Detect which cell encompasses the target text, then output its (X, Y) center coordinate. 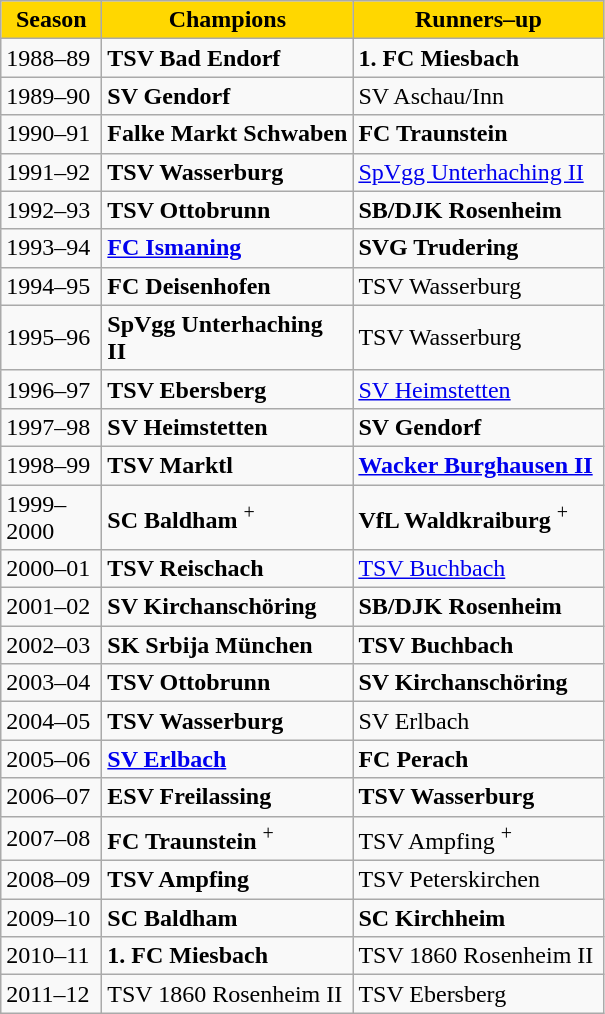
VfL Waldkraiburg + (478, 516)
FC Traunstein + (228, 838)
2000–01 (52, 569)
Season (52, 20)
1998–99 (52, 465)
Falke Markt Schwaben (228, 134)
Runners–up (478, 20)
SC Kirchheim (478, 918)
2004–05 (52, 721)
TSV Marktl (228, 465)
TSV Bad Endorf (228, 58)
1994–95 (52, 286)
FC Ismaning (228, 248)
1992–93 (52, 210)
SK Srbija München (228, 645)
2003–04 (52, 683)
1995–96 (52, 338)
2006–07 (52, 797)
2008–09 (52, 880)
1997–98 (52, 427)
2001–02 (52, 607)
2005–06 (52, 759)
2009–10 (52, 918)
1993–94 (52, 248)
TSV Peterskirchen (478, 880)
FC Perach (478, 759)
SV Aschau/Inn (478, 96)
2010–11 (52, 956)
1991–92 (52, 172)
1988–89 (52, 58)
SC Baldham + (228, 516)
FC Traunstein (478, 134)
2011–12 (52, 994)
FC Deisenhofen (228, 286)
1989–90 (52, 96)
SVG Trudering (478, 248)
ESV Freilassing (228, 797)
1999–2000 (52, 516)
Wacker Burghausen II (478, 465)
2007–08 (52, 838)
1996–97 (52, 389)
1990–91 (52, 134)
TSV Reischach (228, 569)
TSV Ampfing + (478, 838)
2002–03 (52, 645)
TSV Ampfing (228, 880)
SC Baldham (228, 918)
Champions (228, 20)
